Find where the given text appears and provide that cell's center as [x, y] coordinate. 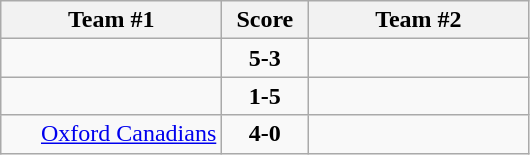
Team #2 [418, 20]
4-0 [265, 134]
5-3 [265, 58]
Score [265, 20]
Oxford Canadians [112, 134]
1-5 [265, 96]
Team #1 [112, 20]
